Locate the cell with the specified text and output its [X, Y] center coordinate. 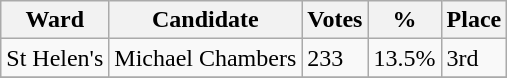
Place [474, 20]
St Helen's [55, 58]
Votes [335, 20]
% [404, 20]
Michael Chambers [206, 58]
233 [335, 58]
3rd [474, 58]
Ward [55, 20]
13.5% [404, 58]
Candidate [206, 20]
